Output the [x, y] coordinate of the center of the cell containing the given text.  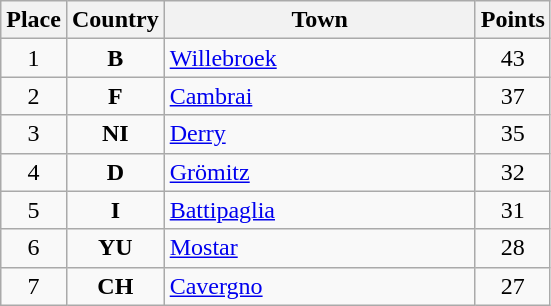
F [115, 96]
35 [512, 134]
B [115, 58]
Points [512, 20]
Derry [320, 134]
2 [34, 96]
27 [512, 286]
37 [512, 96]
CH [115, 286]
28 [512, 248]
Cavergno [320, 286]
4 [34, 172]
32 [512, 172]
6 [34, 248]
1 [34, 58]
Willebroek [320, 58]
Mostar [320, 248]
Cambrai [320, 96]
NI [115, 134]
Country [115, 20]
YU [115, 248]
7 [34, 286]
Grömitz [320, 172]
I [115, 210]
Place [34, 20]
Town [320, 20]
5 [34, 210]
43 [512, 58]
Battipaglia [320, 210]
3 [34, 134]
D [115, 172]
31 [512, 210]
